Capture the cell that displays the provided text and extract its (x, y) central coordinate. 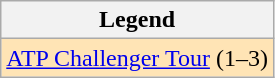
Legend (138, 20)
ATP Challenger Tour (1–3) (138, 58)
